Return the (x, y) coordinate for the center point of the cell that contains the specified text.  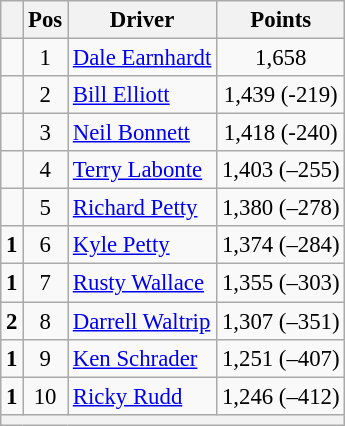
1,403 (–255) (281, 170)
Neil Bonnett (142, 133)
6 (46, 245)
Kyle Petty (142, 245)
4 (46, 170)
1,418 (-240) (281, 133)
9 (46, 358)
1,439 (-219) (281, 95)
Ricky Rudd (142, 396)
8 (46, 321)
Points (281, 20)
1,374 (–284) (281, 245)
3 (46, 133)
1,307 (–351) (281, 321)
Rusty Wallace (142, 283)
5 (46, 208)
1,251 (–407) (281, 358)
Driver (142, 20)
7 (46, 283)
1,658 (281, 58)
Terry Labonte (142, 170)
1,380 (–278) (281, 208)
Richard Petty (142, 208)
1,246 (–412) (281, 396)
10 (46, 396)
Bill Elliott (142, 95)
Darrell Waltrip (142, 321)
Ken Schrader (142, 358)
Dale Earnhardt (142, 58)
Pos (46, 20)
1,355 (–303) (281, 283)
